Output the [x, y] coordinate of the center of the cell containing the given text.  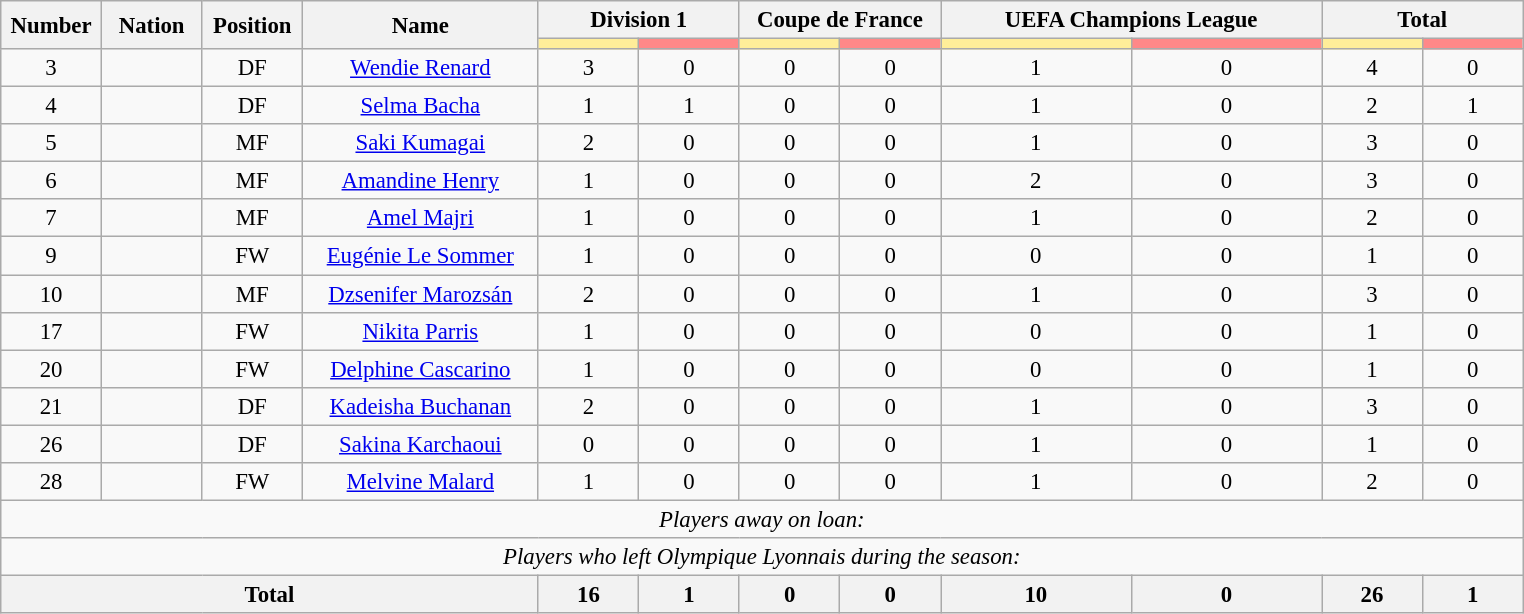
Players away on loan: [762, 519]
5 [52, 143]
28 [52, 482]
7 [52, 219]
9 [52, 256]
Number [52, 25]
Dzsenifer Marozsán [421, 294]
Kadeisha Buchanan [421, 406]
Coupe de France [840, 20]
Wendie Renard [421, 68]
Position [252, 25]
UEFA Champions League [1130, 20]
Players who left Olympique Lyonnais during the season: [762, 557]
Nation [152, 25]
Melvine Malard [421, 482]
Delphine Cascarino [421, 369]
Nikita Parris [421, 331]
21 [52, 406]
20 [52, 369]
Selma Bacha [421, 106]
Name [421, 25]
6 [52, 181]
Division 1 [638, 20]
17 [52, 331]
Saki Kumagai [421, 143]
Amandine Henry [421, 181]
Eugénie Le Sommer [421, 256]
Sakina Karchaoui [421, 444]
Amel Majri [421, 219]
16 [588, 594]
